Output the [x, y] coordinate of the center of the cell containing the given text.  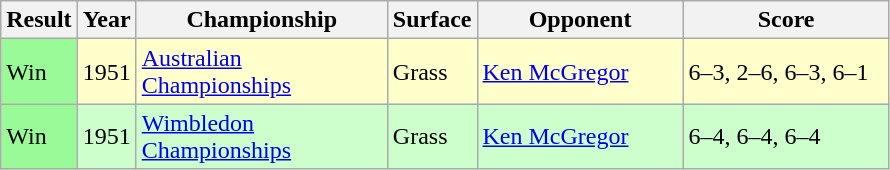
Australian Championships [262, 72]
Wimbledon Championships [262, 136]
Score [786, 20]
Championship [262, 20]
Result [39, 20]
6–4, 6–4, 6–4 [786, 136]
Year [106, 20]
Opponent [580, 20]
6–3, 2–6, 6–3, 6–1 [786, 72]
Surface [432, 20]
